Provide the (x, y) coordinate of the cell's center where the given text is located.  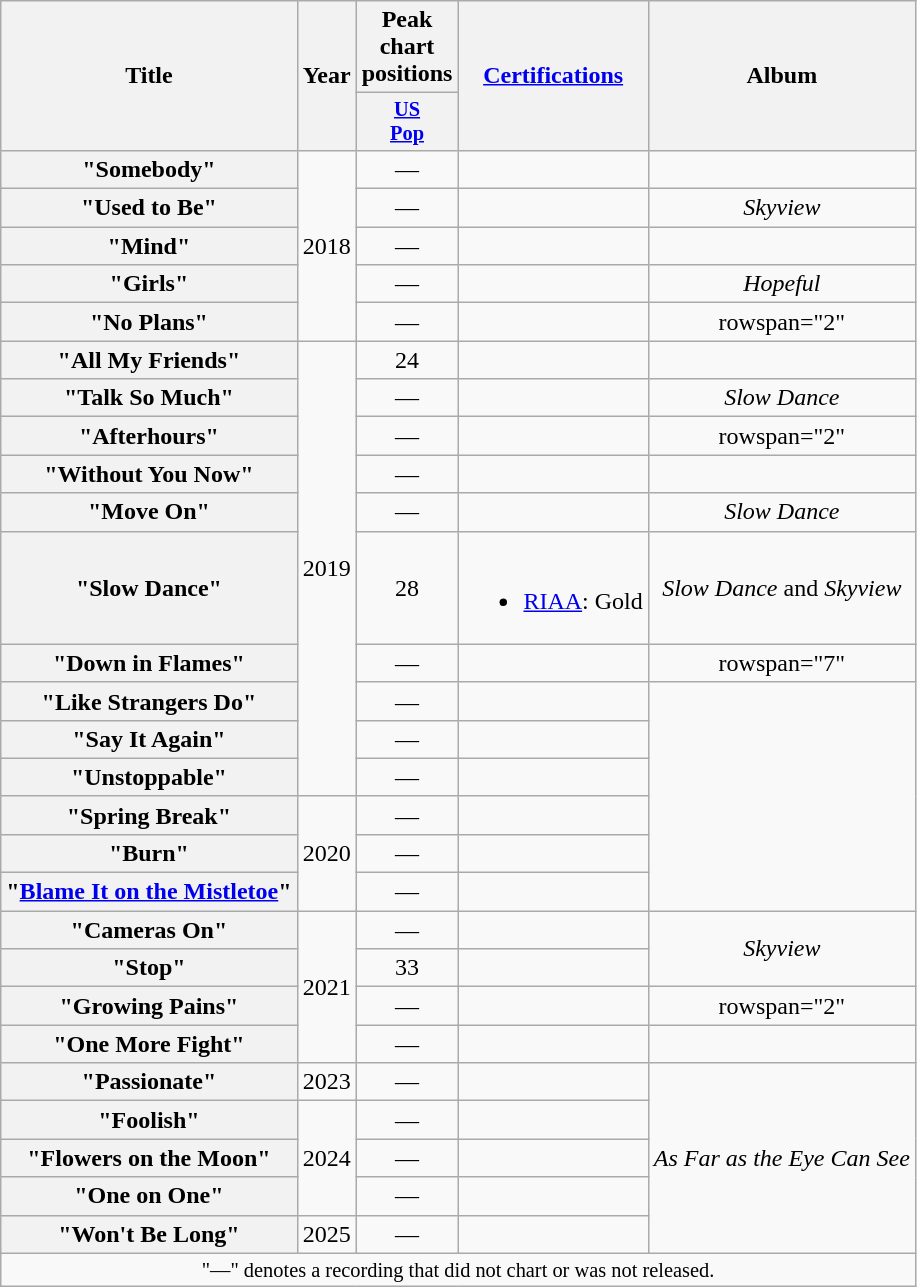
"Somebody" (149, 169)
"Burn" (149, 853)
"Foolish" (149, 1120)
"Unstoppable" (149, 777)
"One More Fight" (149, 1044)
Year (326, 76)
"Growing Pains" (149, 1006)
"Slow Dance" (149, 588)
2021 (326, 987)
Title (149, 76)
"Talk So Much" (149, 398)
"Passionate" (149, 1082)
"Flowers on the Moon" (149, 1158)
Hopeful (782, 284)
rowspan="7" (782, 663)
"Won't Be Long" (149, 1234)
2024 (326, 1158)
Album (782, 76)
"One on One" (149, 1196)
2023 (326, 1082)
"Afterhours" (149, 436)
"Spring Break" (149, 815)
"Without You Now" (149, 474)
2019 (326, 569)
24 (407, 360)
"Move On" (149, 512)
33 (407, 968)
"Say It Again" (149, 739)
"Girls" (149, 284)
Slow Dance and Skyview (782, 588)
"Used to Be" (149, 208)
"Blame It on the Mistletoe" (149, 892)
"—" denotes a recording that did not chart or was not released. (458, 1270)
"Stop" (149, 968)
RIAA: Gold (553, 588)
"Cameras On" (149, 930)
USPop (407, 122)
"All My Friends" (149, 360)
Peak chart positions (407, 47)
"Mind" (149, 246)
As Far as the Eye Can See (782, 1158)
"No Plans" (149, 322)
2020 (326, 853)
28 (407, 588)
"Down in Flames" (149, 663)
2018 (326, 245)
2025 (326, 1234)
Certifications (553, 76)
"Like Strangers Do" (149, 701)
